Detect which cell encompasses the target text, then output its [X, Y] center coordinate. 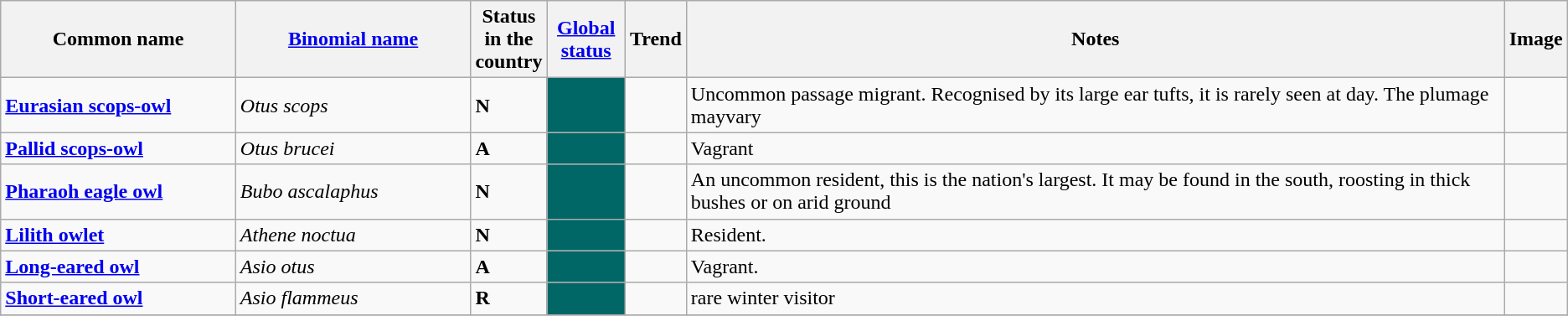
Notes [1096, 39]
Trend [655, 39]
rare winter visitor [1096, 298]
Pharaoh eagle owl [119, 191]
Otus scops [353, 106]
Vagrant [1096, 148]
Lilith owlet [119, 235]
Asio otus [353, 267]
Pallid scops-owl [119, 148]
Otus brucei [353, 148]
An uncommon resident, this is the nation's largest. It may be found in the south, roosting in thick bushes or on arid ground [1096, 191]
Binomial name [353, 39]
Status in the country [509, 39]
Common name [119, 39]
Short-eared owl [119, 298]
Asio flammeus [353, 298]
Long-eared owl [119, 267]
Resident. [1096, 235]
R [509, 298]
Athene noctua [353, 235]
Uncommon passage migrant. Recognised by its large ear tufts, it is rarely seen at day. The plumage mayvary [1096, 106]
Vagrant. [1096, 267]
Eurasian scops-owl [119, 106]
Image [1536, 39]
Global status [586, 39]
Bubo ascalaphus [353, 191]
